Locate the cell with the specified text and output its [X, Y] center coordinate. 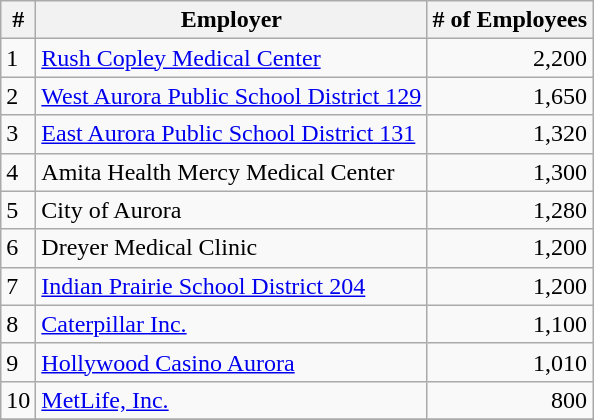
9 [18, 362]
Rush Copley Medical Center [232, 58]
5 [18, 210]
1,280 [510, 210]
2,200 [510, 58]
1,650 [510, 96]
1,320 [510, 134]
West Aurora Public School District 129 [232, 96]
Indian Prairie School District 204 [232, 286]
East Aurora Public School District 131 [232, 134]
Caterpillar Inc. [232, 324]
City of Aurora [232, 210]
4 [18, 172]
800 [510, 400]
8 [18, 324]
Employer [232, 20]
1,300 [510, 172]
Amita Health Mercy Medical Center [232, 172]
3 [18, 134]
10 [18, 400]
1 [18, 58]
MetLife, Inc. [232, 400]
Dreyer Medical Clinic [232, 248]
7 [18, 286]
2 [18, 96]
Hollywood Casino Aurora [232, 362]
# of Employees [510, 20]
# [18, 20]
1,100 [510, 324]
1,010 [510, 362]
6 [18, 248]
